Find where the given text appears and provide that cell's center as (x, y) coordinate. 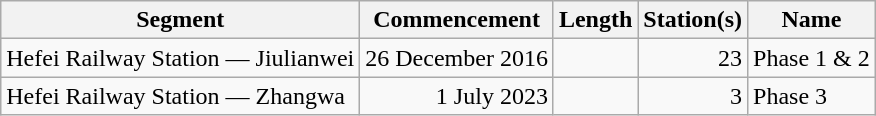
3 (693, 96)
Length (595, 20)
Phase 3 (812, 96)
Name (812, 20)
Phase 1 & 2 (812, 58)
1 July 2023 (457, 96)
Commencement (457, 20)
Hefei Railway Station — Zhangwa (180, 96)
26 December 2016 (457, 58)
23 (693, 58)
Station(s) (693, 20)
Hefei Railway Station — Jiulianwei (180, 58)
Segment (180, 20)
